For the text-containing cell, return its midpoint in [X, Y] coordinate format. 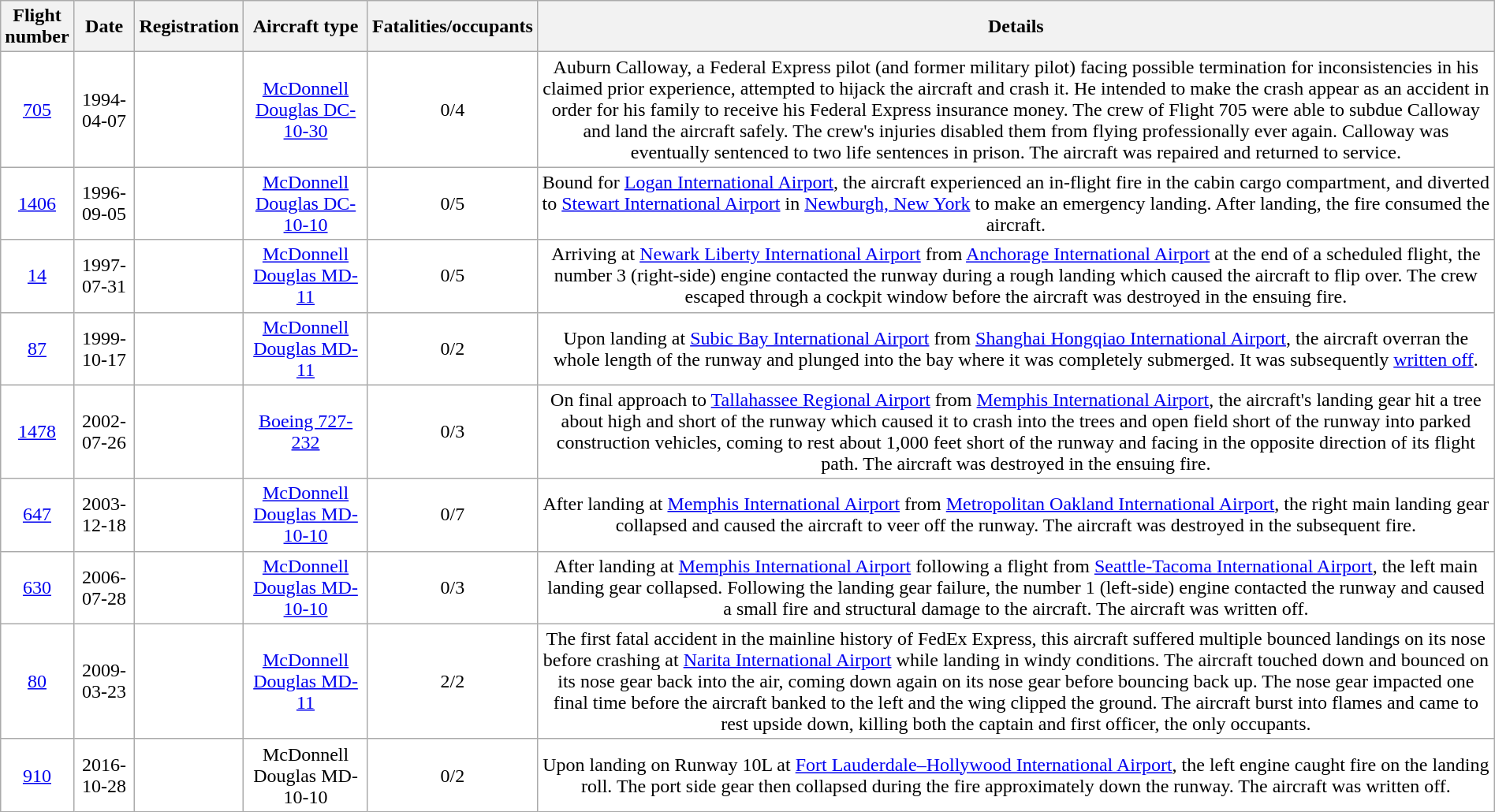
2016-10-28 [104, 775]
McDonnell Douglas DC-10-30 [306, 110]
McDonnell Douglas DC-10-10 [306, 203]
705 [37, 110]
Date [104, 27]
Aircraft type [306, 27]
2009-03-23 [104, 681]
2003-12-18 [104, 515]
1996-09-05 [104, 203]
Fatalities/occupants [453, 27]
2/2 [453, 681]
0/7 [453, 515]
Boeing 727-232 [306, 432]
0/4 [453, 110]
1406 [37, 203]
1997-07-31 [104, 276]
1999-10-17 [104, 348]
Details [1016, 27]
910 [37, 775]
80 [37, 681]
1478 [37, 432]
630 [37, 587]
Registration [189, 27]
87 [37, 348]
Flightnumber [37, 27]
2006-07-28 [104, 587]
647 [37, 515]
2002-07-26 [104, 432]
1994-04-07 [104, 110]
14 [37, 276]
